Output the [X, Y] coordinate of the center of the cell containing the given text.  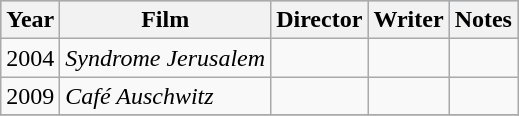
Year [30, 20]
Café Auschwitz [166, 96]
Notes [483, 20]
Syndrome Jerusalem [166, 58]
Director [320, 20]
Film [166, 20]
2009 [30, 96]
2004 [30, 58]
Writer [408, 20]
